Detect which cell encompasses the target text, then output its (x, y) center coordinate. 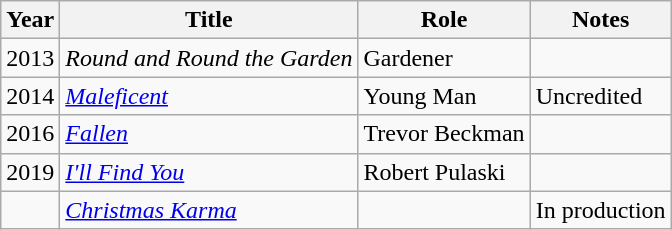
2014 (30, 96)
Christmas Karma (209, 210)
Gardener (444, 58)
Young Man (444, 96)
Fallen (209, 134)
Uncredited (600, 96)
Title (209, 20)
Robert Pulaski (444, 172)
Year (30, 20)
Notes (600, 20)
2016 (30, 134)
In production (600, 210)
Role (444, 20)
Round and Round the Garden (209, 58)
Trevor Beckman (444, 134)
2019 (30, 172)
Maleficent (209, 96)
2013 (30, 58)
I'll Find You (209, 172)
